Extract the (x, y) coordinate from the center of the cell holding the provided text.  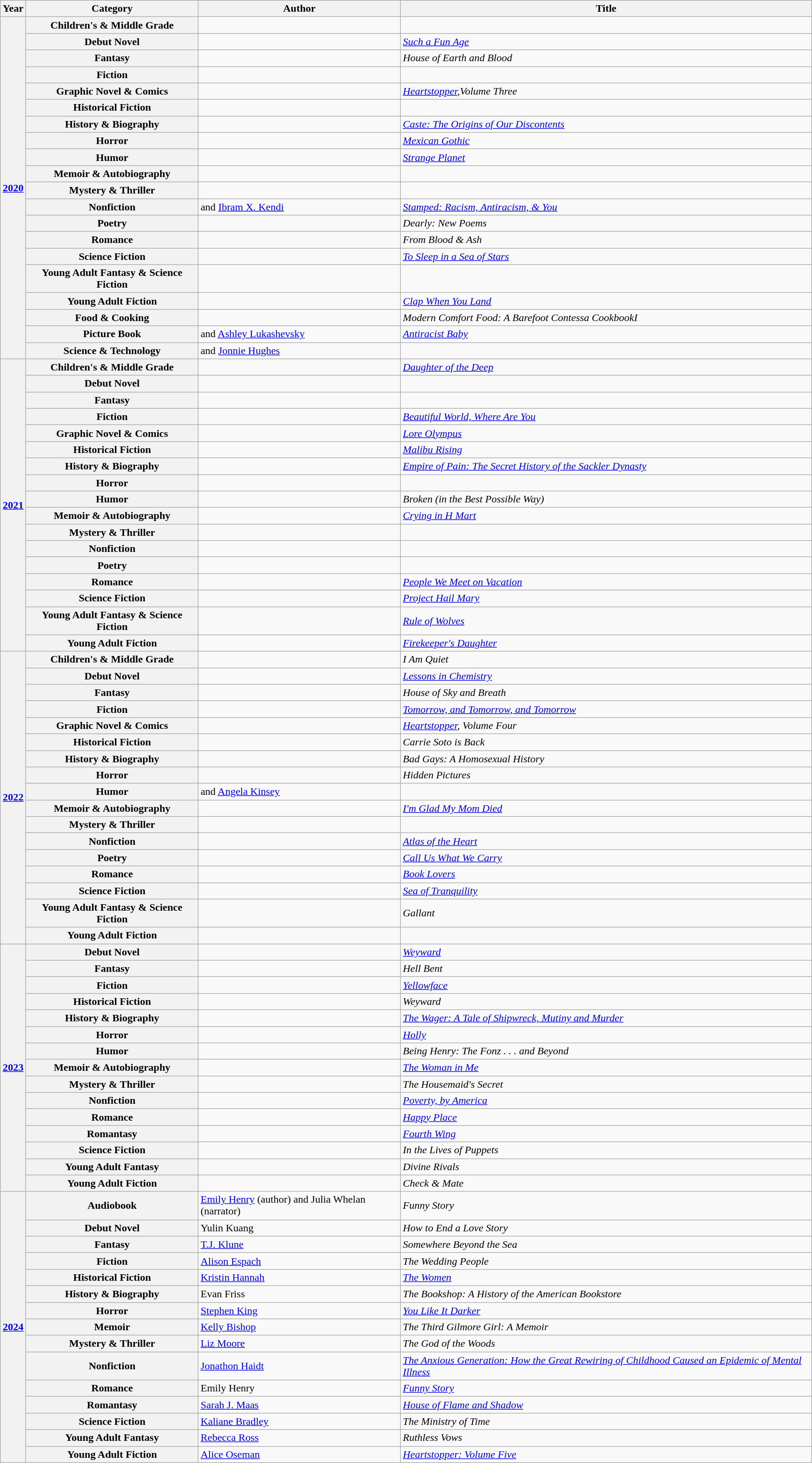
People We Meet on Vacation (606, 582)
Project Hail Mary (606, 598)
Kaliane Bradley (299, 1421)
Picture Book (112, 334)
Holly (606, 1035)
Firekeeper's Daughter (606, 643)
Caste: The Origins of Our Discontents (606, 124)
Being Henry: The Fonz . . . and Beyond (606, 1051)
House of Flame and Shadow (606, 1405)
Rebecca Ross (299, 1438)
The Ministry of Time (606, 1421)
Heartstopper, Volume Four (606, 725)
Heartstopper: Volume Five (606, 1454)
The Women (606, 1277)
Evan Friss (299, 1294)
Empire of Pain: The Secret History of the Sackler Dynasty (606, 466)
Liz Moore (299, 1344)
Crying in H Mart (606, 516)
House of Earth and Blood (606, 58)
The Bookshop: A History of the American Bookstore (606, 1294)
Poverty, by America (606, 1101)
Sea of Tranquility (606, 891)
The Woman in Me (606, 1068)
Food & Cooking (112, 318)
and Ashley Lukashevsky (299, 334)
In the Lives of Puppets (606, 1150)
I'm Glad My Mom Died (606, 808)
T.J. Klune (299, 1244)
Dearly: New Poems (606, 223)
Kelly Bishop (299, 1327)
Emily Henry (299, 1388)
Beautiful World, Where Are You (606, 417)
Check & Mate (606, 1183)
2024 (13, 1327)
Lore Olympus (606, 433)
Gallant (606, 913)
Antiracist Baby (606, 334)
The Wager: A Tale of Shipwreck, Mutiny and Murder (606, 1018)
The Anxious Generation: How the Great Rewiring of Childhood Caused an Epidemic of Mental Illness (606, 1366)
Heartstopper,Volume Three (606, 91)
Emily Henry (author) and Julia Whelan (narrator) (299, 1205)
Fourth Wing (606, 1134)
2022 (13, 797)
Atlas of the Heart (606, 841)
Carrie Soto is Back (606, 742)
Kristin Hannah (299, 1277)
Category (112, 9)
2021 (13, 505)
Clap When You Land (606, 301)
Call Us What We Carry (606, 858)
Modern Comfort Food: A Barefoot Contessa CookbookI (606, 318)
I Am Quiet (606, 659)
Jonathon Haidt (299, 1366)
From Blood & Ash (606, 240)
Science & Technology (112, 351)
Somewhere Beyond the Sea (606, 1244)
and Ibram X. Kendi (299, 207)
The Housemaid's Secret (606, 1084)
Alison Espach (299, 1261)
Yellowface (606, 985)
Strange Planet (606, 157)
Broken (in the Best Possible Way) (606, 499)
Divine Rivals (606, 1167)
House of Sky and Breath (606, 692)
Bad Gays: A Homosexual History (606, 759)
Sarah J. Maas (299, 1405)
Yulin Kuang (299, 1228)
Memoir (112, 1327)
Mexican Gothic (606, 141)
Ruthless Vows (606, 1438)
How to End a Love Story (606, 1228)
Hell Bent (606, 968)
Alice Oseman (299, 1454)
Year (13, 9)
To Sleep in a Sea of Stars (606, 256)
Stephen King (299, 1311)
Such a Fun Age (606, 42)
2020 (13, 188)
and Jonnie Hughes (299, 351)
Happy Place (606, 1117)
2023 (13, 1067)
You Like It Darker (606, 1311)
Tomorrow, and Tomorrow, and Tomorrow (606, 709)
Rule of Wolves (606, 620)
Book Lovers (606, 874)
Stamped: Racism, Antiracism, & You (606, 207)
Daughter of the Deep (606, 367)
Lessons in Chemistry (606, 676)
Author (299, 9)
Hidden Pictures (606, 775)
The God of the Woods (606, 1344)
Malibu Rising (606, 449)
and Angela Kinsey (299, 792)
Title (606, 9)
The Wedding People (606, 1261)
The Third Gilmore Girl: A Memoir (606, 1327)
Audiobook (112, 1205)
